Find where the given text appears and provide that cell's center as (x, y) coordinate. 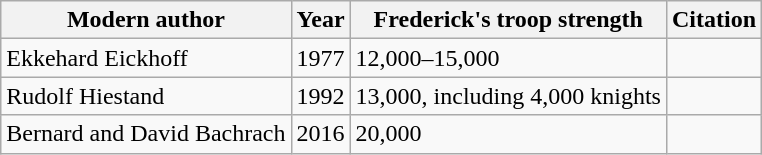
Year (320, 20)
20,000 (508, 134)
1977 (320, 58)
1992 (320, 96)
Frederick's troop strength (508, 20)
12,000–15,000 (508, 58)
2016 (320, 134)
Ekkehard Eickhoff (146, 58)
Modern author (146, 20)
Rudolf Hiestand (146, 96)
13,000, including 4,000 knights (508, 96)
Bernard and David Bachrach (146, 134)
Citation (714, 20)
